Detect which cell encompasses the target text, then output its (X, Y) center coordinate. 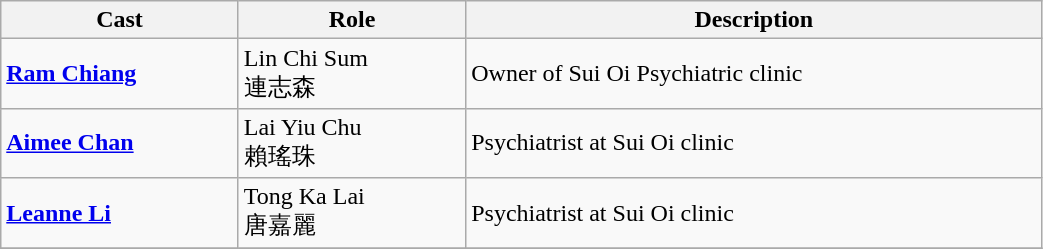
Owner of Sui Oi Psychiatric clinic (754, 74)
Aimee Chan (120, 143)
Role (352, 20)
Lin Chi Sum連志森 (352, 74)
Ram Chiang (120, 74)
Leanne Li (120, 213)
Tong Ka Lai唐嘉麗 (352, 213)
Cast (120, 20)
Lai Yiu Chu賴瑤珠 (352, 143)
Description (754, 20)
